Return (X, Y) of the center of cell containing provided text 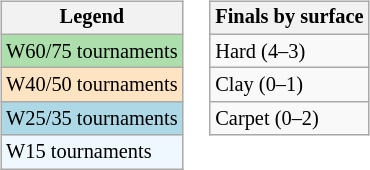
Hard (4–3) (289, 51)
Legend (92, 18)
W25/35 tournaments (92, 119)
Carpet (0–2) (289, 119)
W40/50 tournaments (92, 85)
W15 tournaments (92, 152)
Clay (0–1) (289, 85)
W60/75 tournaments (92, 51)
Finals by surface (289, 18)
